Find where the given text appears and provide that cell's center as [x, y] coordinate. 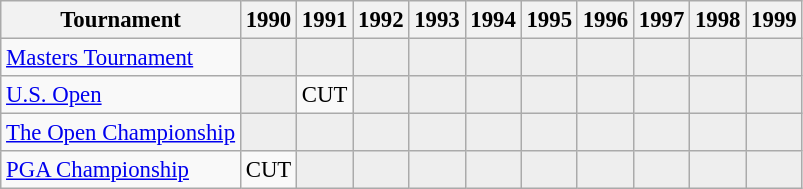
Masters Tournament [121, 58]
1995 [549, 20]
1992 [381, 20]
1994 [493, 20]
PGA Championship [121, 170]
1999 [774, 20]
1991 [325, 20]
1998 [718, 20]
Tournament [121, 20]
The Open Championship [121, 133]
1990 [268, 20]
1997 [661, 20]
1996 [605, 20]
U.S. Open [121, 95]
1993 [437, 20]
